Determine the [x, y] coordinate at the center of the cell enclosing the given text.  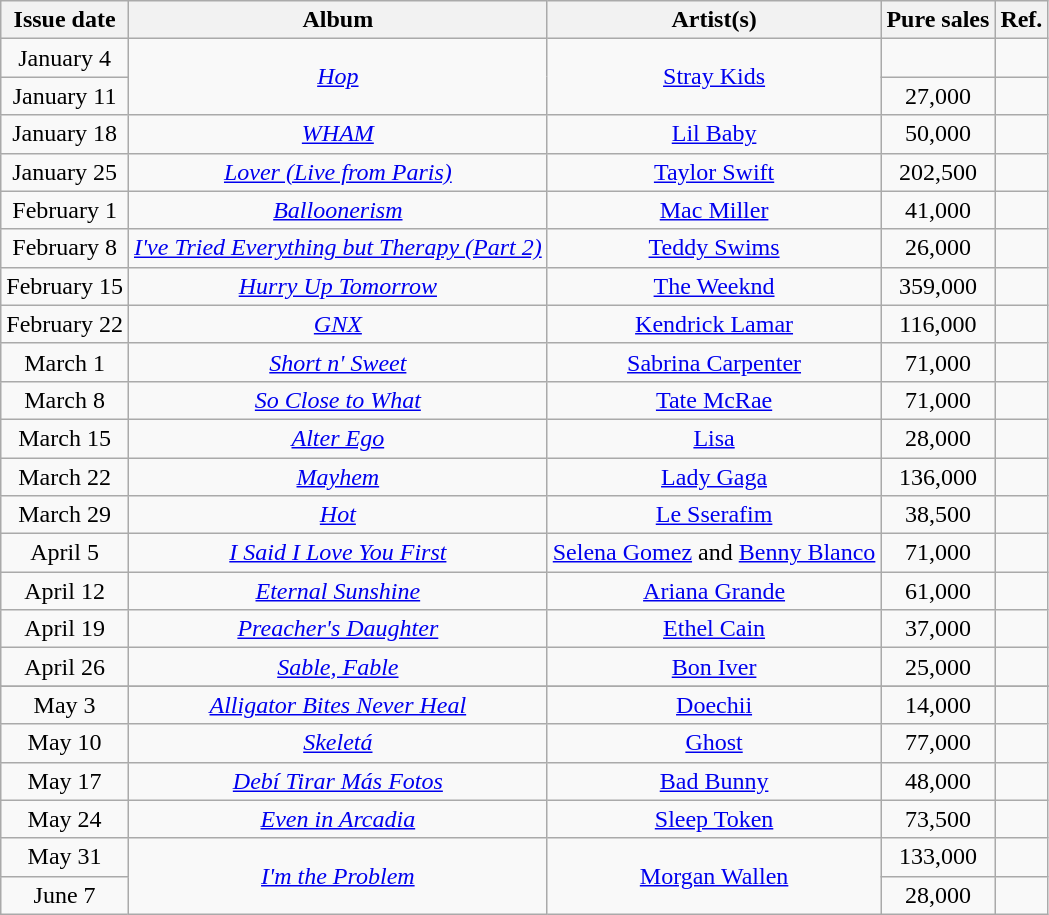
Selena Gomez and Benny Blanco [714, 553]
Teddy Swims [714, 248]
Tate McRae [714, 400]
Lady Gaga [714, 477]
March 22 [65, 477]
37,000 [938, 629]
February 1 [65, 210]
February 8 [65, 248]
March 29 [65, 515]
Stray Kids [714, 77]
Morgan Wallen [714, 876]
Sleep Token [714, 819]
26,000 [938, 248]
Hurry Up Tomorrow [338, 286]
January 11 [65, 96]
41,000 [938, 210]
January 25 [65, 172]
Balloonerism [338, 210]
Ref. [1022, 20]
The Weeknd [714, 286]
133,000 [938, 857]
Eternal Sunshine [338, 591]
14,000 [938, 705]
May 17 [65, 781]
136,000 [938, 477]
Taylor Swift [714, 172]
Lover (Live from Paris) [338, 172]
Skeletá [338, 743]
Preacher's Daughter [338, 629]
Mayhem [338, 477]
Doechii [714, 705]
77,000 [938, 743]
202,500 [938, 172]
Issue date [65, 20]
Bon Iver [714, 667]
Ariana Grande [714, 591]
I'm the Problem [338, 876]
50,000 [938, 134]
73,500 [938, 819]
May 24 [65, 819]
Lisa [714, 438]
Ethel Cain [714, 629]
Kendrick Lamar [714, 324]
48,000 [938, 781]
Sable, Fable [338, 667]
Alter Ego [338, 438]
Short n' Sweet [338, 362]
January 4 [65, 58]
Pure sales [938, 20]
April 5 [65, 553]
GNX [338, 324]
Artist(s) [714, 20]
May 31 [65, 857]
Debí Tirar Más Fotos [338, 781]
February 15 [65, 286]
Bad Bunny [714, 781]
Alligator Bites Never Heal [338, 705]
WHAM [338, 134]
April 26 [65, 667]
April 19 [65, 629]
359,000 [938, 286]
Hop [338, 77]
March 15 [65, 438]
Le Sserafim [714, 515]
May 3 [65, 705]
116,000 [938, 324]
I Said I Love You First [338, 553]
January 18 [65, 134]
April 12 [65, 591]
Album [338, 20]
February 22 [65, 324]
27,000 [938, 96]
March 8 [65, 400]
Lil Baby [714, 134]
Mac Miller [714, 210]
61,000 [938, 591]
Even in Arcadia [338, 819]
38,500 [938, 515]
So Close to What [338, 400]
June 7 [65, 895]
25,000 [938, 667]
I've Tried Everything but Therapy (Part 2) [338, 248]
May 10 [65, 743]
Ghost [714, 743]
March 1 [65, 362]
Hot [338, 515]
Sabrina Carpenter [714, 362]
